Pinpoint the cell where the given text exists, returning its [x, y] midpoint coordinate. 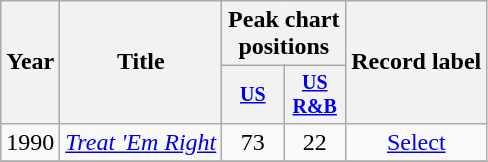
Record label [416, 62]
73 [253, 142]
Title [141, 62]
22 [315, 142]
Peak chart positions [284, 34]
USR&B [315, 94]
Select [416, 142]
1990 [30, 142]
US [253, 94]
Year [30, 62]
Treat 'Em Right [141, 142]
